Detect which cell encompasses the target text, then output its (x, y) center coordinate. 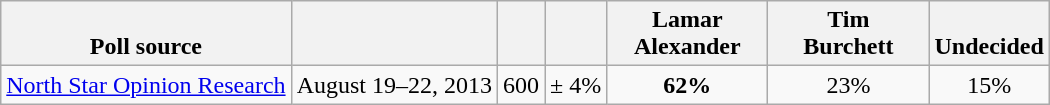
600 (522, 85)
Poll source (146, 34)
North Star Opinion Research (146, 85)
LamarAlexander (688, 34)
Undecided (989, 34)
23% (848, 85)
62% (688, 85)
August 19–22, 2013 (394, 85)
± 4% (576, 85)
TimBurchett (848, 34)
15% (989, 85)
